Find where the given text appears and provide that cell's center as [x, y] coordinate. 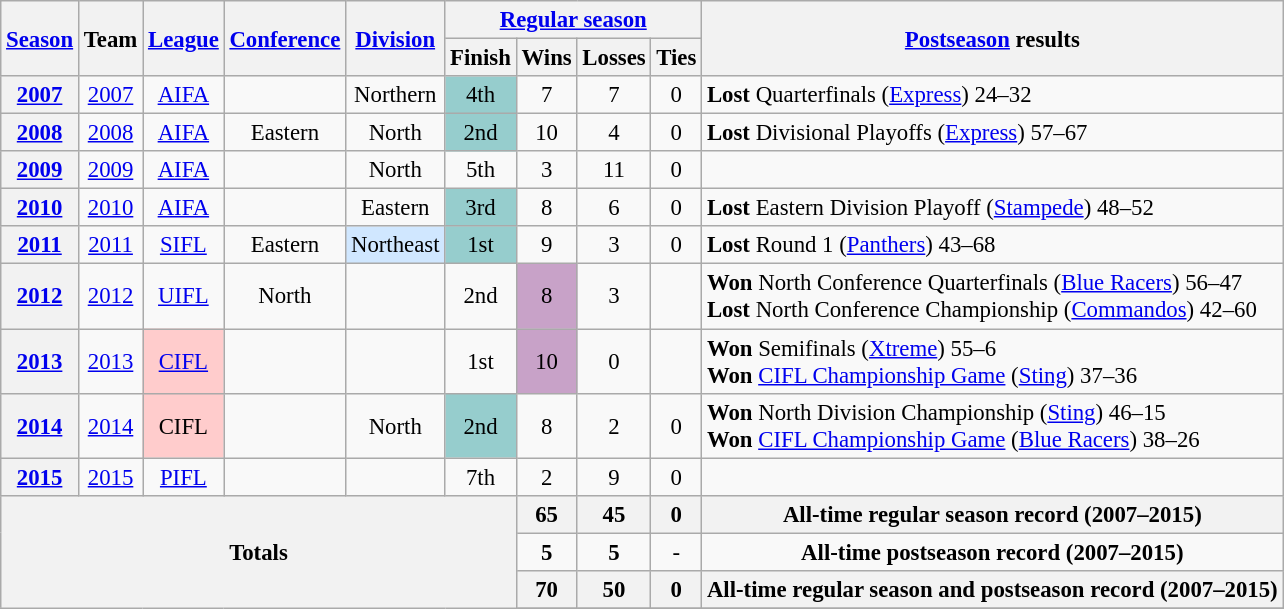
All-time regular season and postseason record (2007–2015) [992, 590]
All-time regular season record (2007–2015) [992, 514]
All-time postseason record (2007–2015) [992, 552]
4th [480, 95]
Ties [676, 58]
Totals [258, 552]
45 [614, 514]
4 [614, 133]
UIFL [184, 296]
Won North Division Championship (Sting) 46–15Won CIFL Championship Game (Blue Racers) 38–26 [992, 426]
6 [614, 208]
Lost Eastern Division Playoff (Stampede) 48–52 [992, 208]
Northern [396, 95]
Lost Round 1 (Panthers) 43–68 [992, 245]
Postseason results [992, 38]
League [184, 38]
Northeast [396, 245]
Losses [614, 58]
Conference [285, 38]
Season [40, 38]
Wins [546, 58]
7th [480, 477]
Lost Divisional Playoffs (Express) 57–67 [992, 133]
- [676, 552]
Division [396, 38]
65 [546, 514]
SIFL [184, 245]
Finish [480, 58]
Team [110, 38]
PIFL [184, 477]
3rd [480, 208]
Won North Conference Quarterfinals (Blue Racers) 56–47Lost North Conference Championship (Commandos) 42–60 [992, 296]
Won Semifinals (Xtreme) 55–6Won CIFL Championship Game (Sting) 37–36 [992, 362]
Regular season [574, 20]
11 [614, 170]
5th [480, 170]
50 [614, 590]
Lost Quarterfinals (Express) 24–32 [992, 95]
70 [546, 590]
